From the cell containing the given text, extract its center point as [X, Y] coordinate. 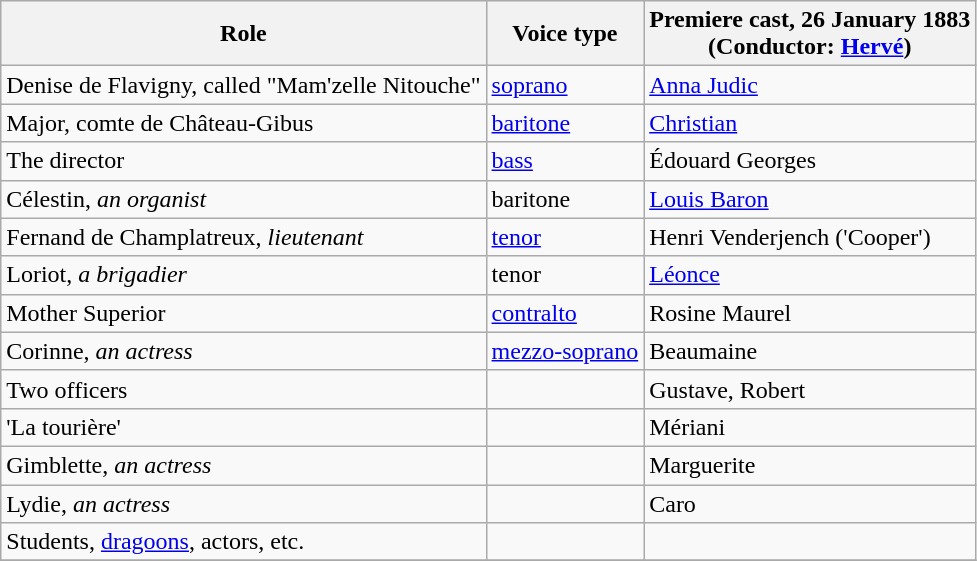
Édouard Georges [810, 161]
Anna Judic [810, 85]
Henri Venderjench ('Cooper') [810, 237]
Voice type [565, 34]
Lydie, an actress [244, 503]
Louis Baron [810, 199]
Role [244, 34]
Caro [810, 503]
contralto [565, 313]
Premiere cast, 26 January 1883 (Conductor: Hervé) [810, 34]
mezzo-soprano [565, 351]
Célestin, an organist [244, 199]
Marguerite [810, 465]
soprano [565, 85]
Mother Superior [244, 313]
bass [565, 161]
Gustave, Robert [810, 389]
Christian [810, 123]
Léonce [810, 275]
Students, dragoons, actors, etc. [244, 542]
'La tourière' [244, 427]
Denise de Flavigny, called "Mam'zelle Nitouche" [244, 85]
Mériani [810, 427]
Beaumaine [810, 351]
Corinne, an actress [244, 351]
Two officers [244, 389]
Loriot, a brigadier [244, 275]
The director [244, 161]
Gimblette, an actress [244, 465]
Rosine Maurel [810, 313]
Fernand de Champlatreux, lieutenant [244, 237]
Major, comte de Château-Gibus [244, 123]
